Determine the (X, Y) coordinate at the center of the cell enclosing the given text.  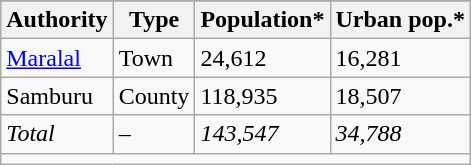
Type (154, 20)
Total (57, 134)
Town (154, 58)
Maralal (57, 58)
16,281 (400, 58)
County (154, 96)
Authority (57, 20)
143,547 (262, 134)
Samburu (57, 96)
Urban pop.* (400, 20)
118,935 (262, 96)
Population* (262, 20)
24,612 (262, 58)
– (154, 134)
34,788 (400, 134)
18,507 (400, 96)
